Return the [X, Y] coordinate for the center point of the cell that contains the specified text.  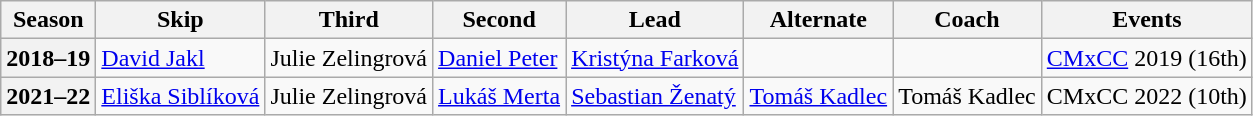
2021–22 [48, 96]
Events [1146, 20]
2018–19 [48, 58]
Eliška Siblíková [180, 96]
Lukáš Merta [500, 96]
Coach [968, 20]
Daniel Peter [500, 58]
Skip [180, 20]
Kristýna Farková [655, 58]
CMxCC 2022 (10th) [1146, 96]
Season [48, 20]
Lead [655, 20]
Alternate [818, 20]
CMxCC 2019 (16th) [1146, 58]
David Jakl [180, 58]
Sebastian Ženatý [655, 96]
Second [500, 20]
Third [349, 20]
